Scan for the cell matching the given text and deliver its (x, y) coordinate at center. 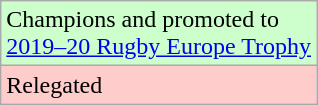
Champions and promoted to2019–20 Rugby Europe Trophy (159, 34)
Relegated (159, 85)
